Return [X, Y] of the center of cell containing provided text 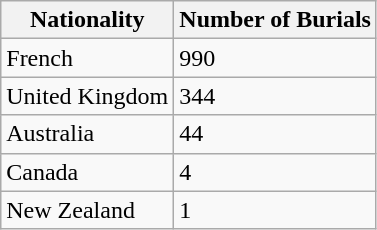
New Zealand [88, 210]
344 [276, 96]
Nationality [88, 20]
990 [276, 58]
44 [276, 134]
Australia [88, 134]
French [88, 58]
4 [276, 172]
Canada [88, 172]
United Kingdom [88, 96]
1 [276, 210]
Number of Burials [276, 20]
